From the cell containing the given text, extract its center point as [X, Y] coordinate. 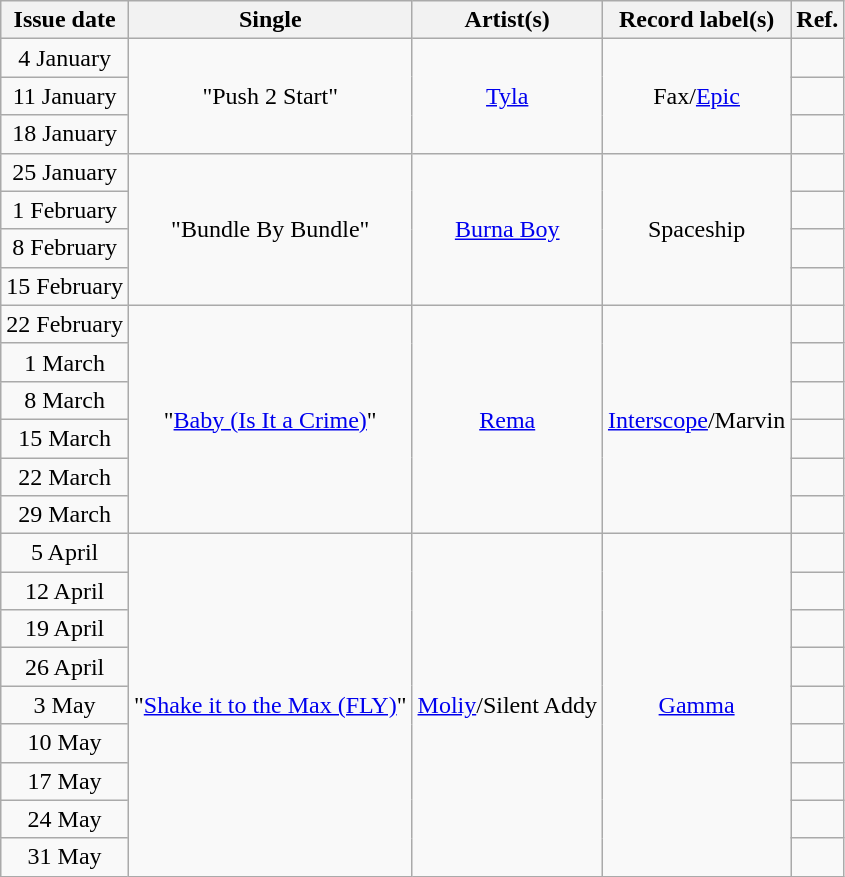
Rema [507, 419]
Tyla [507, 96]
5 April [65, 553]
Artist(s) [507, 20]
1 March [65, 362]
22 March [65, 477]
18 January [65, 134]
"Baby (Is It a Crime)" [270, 419]
8 March [65, 400]
"Bundle By Bundle" [270, 229]
1 February [65, 210]
25 January [65, 172]
10 May [65, 743]
3 May [65, 705]
Record label(s) [696, 20]
12 April [65, 591]
24 May [65, 819]
4 January [65, 58]
29 March [65, 515]
Spaceship [696, 229]
8 February [65, 248]
19 April [65, 629]
Ref. [818, 20]
22 February [65, 324]
31 May [65, 857]
"Shake it to the Max (FLY)" [270, 706]
Moliy/Silent Addy [507, 706]
Gamma [696, 706]
15 March [65, 438]
Issue date [65, 20]
17 May [65, 781]
Fax/Epic [696, 96]
"Push 2 Start" [270, 96]
26 April [65, 667]
Single [270, 20]
Interscope/Marvin [696, 419]
15 February [65, 286]
11 January [65, 96]
Burna Boy [507, 229]
